Find where the given text appears and provide that cell's center as [x, y] coordinate. 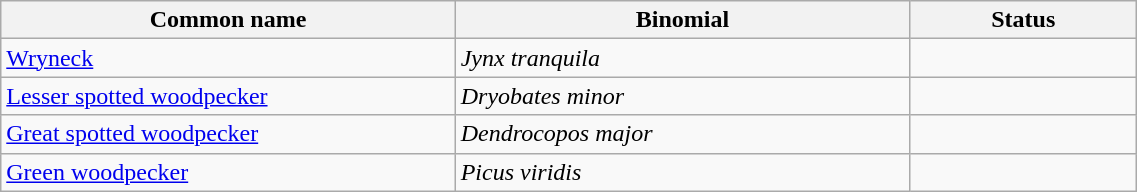
Status [1024, 20]
Picus viridis [682, 172]
Lesser spotted woodpecker [228, 96]
Dryobates minor [682, 96]
Wryneck [228, 58]
Dendrocopos major [682, 134]
Binomial [682, 20]
Common name [228, 20]
Green woodpecker [228, 172]
Jynx tranquila [682, 58]
Great spotted woodpecker [228, 134]
